Output the [x, y] coordinate of the center of the cell containing the given text.  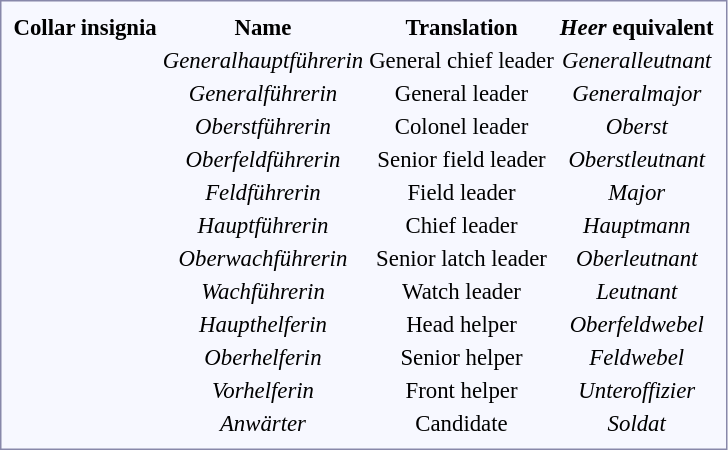
Colonel leader [462, 126]
Translation [462, 27]
Anwärter [262, 423]
Field leader [462, 192]
Collar insignia [85, 27]
Name [262, 27]
Generalmajor [636, 93]
Senior field leader [462, 159]
Candidate [462, 423]
Soldat [636, 423]
Wachführerin [262, 291]
Oberwachführerin [262, 258]
Senior latch leader [462, 258]
Oberst [636, 126]
Oberfeldwebel [636, 324]
Feldführerin [262, 192]
Unteroffizier [636, 390]
Oberstführerin [262, 126]
Oberfeldführerin [262, 159]
Chief leader [462, 225]
Oberhelferin [262, 357]
Generalhauptführerin [262, 60]
Generalleutnant [636, 60]
Leutnant [636, 291]
Major [636, 192]
Front helper [462, 390]
Haupthelferin [262, 324]
Oberstleutnant [636, 159]
Vorhelferin [262, 390]
Hauptführerin [262, 225]
General chief leader [462, 60]
Generalführerin [262, 93]
Oberleutnant [636, 258]
Heer equivalent [636, 27]
Hauptmann [636, 225]
Watch leader [462, 291]
General leader [462, 93]
Feldwebel [636, 357]
Head helper [462, 324]
Senior helper [462, 357]
